Output the (x, y) coordinate of the center of the cell containing the given text.  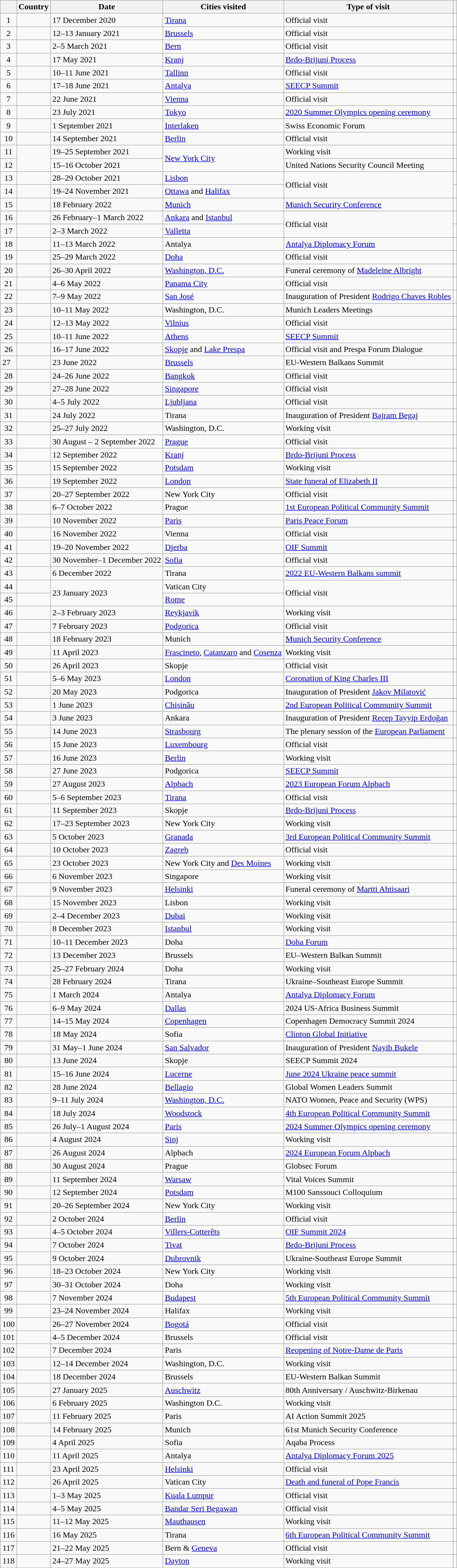
26 August 2024 (107, 1153)
98 (8, 1298)
84 (8, 1113)
16 May 2025 (107, 1535)
7 October 2024 (107, 1245)
47 (8, 626)
Inauguration of President Recep Tayyip Erdoğan (368, 718)
57 (8, 758)
111 (8, 1469)
9 (8, 125)
108 (8, 1430)
58 (8, 771)
21 (8, 283)
Ukraine-Southeast Europe Summit (368, 1258)
30 August – 2 September 2022 (107, 442)
19 September 2022 (107, 481)
80 (8, 1061)
35 (8, 468)
3 (8, 46)
EU-Western Balkans Summit (368, 362)
42 (8, 560)
23 January 2023 (107, 593)
27 June 2023 (107, 771)
114 (8, 1508)
19–20 November 2022 (107, 547)
18 (8, 244)
Dayton (223, 1561)
1 September 2021 (107, 125)
Death and funeral of Pope Francis (368, 1482)
11–12 May 2025 (107, 1522)
56 (8, 744)
50 (8, 665)
M100 Sanssouci Colloquium (368, 1192)
4 (8, 60)
Dallas (223, 1008)
63 (8, 837)
AI Action Summit 2025 (368, 1416)
88 (8, 1166)
12 September 2022 (107, 455)
66 (8, 876)
5–6 May 2023 (107, 679)
14 September 2021 (107, 138)
12–14 December 2024 (107, 1363)
37 (8, 494)
80th Anniversary / Auschwitz-Birkenau (368, 1390)
78 (8, 1034)
Ankara (223, 718)
Aqaba Process (368, 1443)
New York City and Des Moines (223, 863)
4–5 October 2024 (107, 1232)
Mauthausen (223, 1522)
Zagreb (223, 850)
13 June 2024 (107, 1061)
3rd European Political Community Summit (368, 837)
11 September 2023 (107, 810)
19–24 November 2021 (107, 191)
60 (8, 797)
105 (8, 1390)
Bangkok (223, 375)
100 (8, 1324)
25–27 July 2022 (107, 428)
19 (8, 257)
26 July–1 August 2024 (107, 1126)
61st Munich Security Conference (368, 1430)
17 May 2021 (107, 60)
4–6 May 2022 (107, 283)
Dubai (223, 916)
31 (8, 415)
15 September 2022 (107, 468)
Warsaw (223, 1179)
49 (8, 652)
7 (8, 99)
112 (8, 1482)
17 December 2020 (107, 20)
10–11 May 2022 (107, 310)
14–15 May 2024 (107, 1021)
Chișinău (223, 705)
64 (8, 850)
11 September 2024 (107, 1179)
26–30 April 2022 (107, 270)
92 (8, 1218)
12–13 January 2021 (107, 33)
2023 European Forum Alpbach (368, 784)
Rome (223, 600)
Djerba (223, 547)
27 (8, 362)
23 April 2025 (107, 1469)
11 April 2023 (107, 652)
26 April 2025 (107, 1482)
8 December 2023 (107, 929)
San Salvador (223, 1048)
SEECP Summit 2024 (368, 1061)
25–29 March 2022 (107, 257)
106 (8, 1403)
Woodstock (223, 1113)
Bandar Seri Begawan (223, 1508)
June 2024 Ukraine peace summit (368, 1074)
13 December 2023 (107, 955)
Funeral ceremony of Martti Ahtisaari (368, 889)
18 December 2024 (107, 1377)
107 (8, 1416)
30 August 2024 (107, 1166)
34 (8, 455)
38 (8, 507)
Inauguration of President Rodrigo Chaves Robles (368, 297)
81 (8, 1074)
14 June 2023 (107, 731)
55 (8, 731)
23 (8, 310)
51 (8, 679)
Munich Leaders Meetings (368, 310)
15 June 2023 (107, 744)
Doha Forum (368, 942)
89 (8, 1179)
53 (8, 705)
25–27 February 2024 (107, 968)
Antalya Diplomacy Forum 2025 (368, 1456)
74 (8, 981)
EU-Western Balkan Summit (368, 1377)
2024 European Forum Alpbach (368, 1153)
30–31 October 2024 (107, 1285)
Country (34, 7)
Luxembourg (223, 744)
70 (8, 929)
28 June 2024 (107, 1087)
10–11 June 2022 (107, 336)
67 (8, 889)
Sinj (223, 1140)
16–17 June 2022 (107, 349)
OIF Summit 2024 (368, 1232)
116 (8, 1535)
85 (8, 1126)
Strasbourg (223, 731)
101 (8, 1337)
46 (8, 613)
7 November 2024 (107, 1298)
77 (8, 1021)
22 (8, 297)
1 March 2024 (107, 995)
7 February 2023 (107, 626)
5th European Political Community Summit (368, 1298)
Bern & Geneva (223, 1548)
99 (8, 1311)
1 June 2023 (107, 705)
Coronation of King Charles III (368, 679)
82 (8, 1087)
6–9 May 2024 (107, 1008)
Cities visited (223, 7)
Swiss Economic Forum (368, 125)
11 April 2025 (107, 1456)
4–5 July 2022 (107, 402)
96 (8, 1271)
7–9 May 2022 (107, 297)
32 (8, 428)
Vilnius (223, 323)
Inauguration of President Jakov Milatović (368, 692)
Washington D.C. (223, 1403)
9 October 2024 (107, 1258)
2 October 2024 (107, 1218)
Ljubljana (223, 402)
75 (8, 995)
2–3 March 2022 (107, 231)
90 (8, 1192)
Inauguration of President Nayib Bukele (368, 1048)
76 (8, 1008)
97 (8, 1285)
Panama City (223, 283)
6 November 2023 (107, 876)
9–11 July 2024 (107, 1100)
41 (8, 547)
30 (8, 402)
5 October 2023 (107, 837)
17–18 June 2021 (107, 86)
Globsec Forum (368, 1166)
40 (8, 534)
28 February 2024 (107, 981)
27–28 June 2022 (107, 389)
26 (8, 349)
6–7 October 2022 (107, 507)
91 (8, 1205)
Villers-Cotterêts (223, 1232)
2–3 February 2023 (107, 613)
9 November 2023 (107, 889)
23–24 November 2024 (107, 1311)
93 (8, 1232)
Kuala Lumpur (223, 1495)
14 (8, 191)
26 April 2023 (107, 665)
Bogotá (223, 1324)
Budapest (223, 1298)
39 (8, 520)
33 (8, 442)
12 September 2024 (107, 1192)
79 (8, 1048)
20 (8, 270)
25 (8, 336)
2–5 March 2021 (107, 46)
16 November 2022 (107, 534)
16 (8, 218)
1–3 May 2025 (107, 1495)
30 November–1 December 2022 (107, 560)
36 (8, 481)
11 (8, 152)
Paris Peace Forum (368, 520)
2024 Summer Olympics opening ceremony (368, 1126)
110 (8, 1456)
Reykjavík (223, 613)
6 February 2025 (107, 1403)
Date (107, 7)
10 (8, 138)
28–29 October 2021 (107, 178)
The plenary session of the European Parliament (368, 731)
United Nations Security Council Meeting (368, 165)
104 (8, 1377)
Tokyo (223, 112)
Valletta (223, 231)
45 (8, 600)
102 (8, 1350)
17–23 September 2023 (107, 824)
23 October 2023 (107, 863)
EU–Western Balkan Summit (368, 955)
Tallinn (223, 73)
43 (8, 573)
Vital Voices Summit (368, 1179)
17 (8, 231)
21–22 May 2025 (107, 1548)
14 February 2025 (107, 1430)
6 December 2022 (107, 573)
4 April 2025 (107, 1443)
27 August 2023 (107, 784)
24–27 May 2025 (107, 1561)
Ankara and Istanbul (223, 218)
Granada (223, 837)
94 (8, 1245)
1st European Political Community Summit (368, 507)
Halifax (223, 1311)
Reopening of Notre-Dame de Paris (368, 1350)
Auschwitz (223, 1390)
Bellagio (223, 1087)
11–13 March 2022 (107, 244)
68 (8, 903)
54 (8, 718)
18 February 2023 (107, 639)
8 (8, 112)
Global Women Leaders Summit (368, 1087)
115 (8, 1522)
2020 Summer Olympics opening ceremony (368, 112)
109 (8, 1443)
Official visit and Prespa Forum Dialogue (368, 349)
Dubrovnik (223, 1258)
15 (8, 205)
87 (8, 1153)
Bern (223, 46)
24–26 June 2022 (107, 375)
10–11 December 2023 (107, 942)
4–5 December 2024 (107, 1337)
103 (8, 1363)
6 (8, 86)
48 (8, 639)
73 (8, 968)
71 (8, 942)
18–23 October 2024 (107, 1271)
83 (8, 1100)
72 (8, 955)
27 January 2025 (107, 1390)
Type of visit (368, 7)
18 May 2024 (107, 1034)
10 October 2023 (107, 850)
Copenhagen Democracy Summit 2024 (368, 1021)
62 (8, 824)
20–27 September 2022 (107, 494)
4–5 May 2025 (107, 1508)
NATO Women, Peace and Security (WPS) (368, 1100)
Skopje and Lake Prespa (223, 349)
1 (8, 20)
2022 EU-Western Balkans summit (368, 573)
Istanbul (223, 929)
23 July 2021 (107, 112)
95 (8, 1258)
15–16 October 2021 (107, 165)
10–11 June 2021 (107, 73)
24 (8, 323)
State funeral of Elizabeth II (368, 481)
29 (8, 389)
61 (8, 810)
69 (8, 916)
OIF Summit (368, 547)
16 June 2023 (107, 758)
15 November 2023 (107, 903)
3 June 2023 (107, 718)
2–4 December 2023 (107, 916)
11 February 2025 (107, 1416)
5 (8, 73)
65 (8, 863)
Inauguration of President Bajram Begaj (368, 415)
52 (8, 692)
12–13 May 2022 (107, 323)
31 May–1 June 2024 (107, 1048)
San José (223, 297)
2nd European Political Community Summit (368, 705)
22 June 2021 (107, 99)
Lucerne (223, 1074)
18 February 2022 (107, 205)
Frascineto, Catanzaro and Cosenza (223, 652)
2024 US-Africa Business Summit (368, 1008)
18 July 2024 (107, 1113)
10 November 2022 (107, 520)
Clinton Global Initiative (368, 1034)
86 (8, 1140)
23 June 2022 (107, 362)
Interlaken (223, 125)
Copenhagen (223, 1021)
5–6 September 2023 (107, 797)
6th European Political Community Summit (368, 1535)
117 (8, 1548)
26–27 November 2024 (107, 1324)
19–25 September 2021 (107, 152)
113 (8, 1495)
26 February–1 March 2022 (107, 218)
12 (8, 165)
Ottawa and Halifax (223, 191)
15–16 June 2024 (107, 1074)
118 (8, 1561)
Ukraine–Southeast Europe Summit (368, 981)
24 July 2022 (107, 415)
20 May 2023 (107, 692)
Athens (223, 336)
28 (8, 375)
Funeral ceremony of Madeleine Albright (368, 270)
7 December 2024 (107, 1350)
20–26 September 2024 (107, 1205)
13 (8, 178)
2 (8, 33)
Tivat (223, 1245)
4th European Political Community Summit (368, 1113)
44 (8, 587)
4 August 2024 (107, 1140)
59 (8, 784)
